Search for the cell housing the specified text and yield its [X, Y] center coordinate. 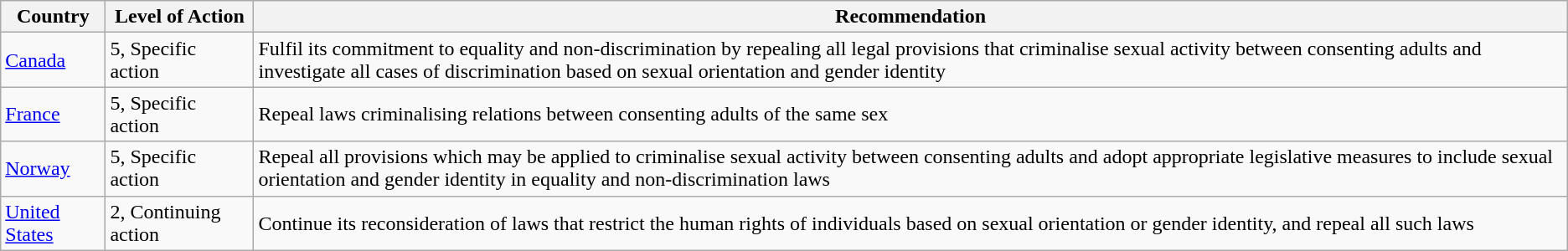
Canada [54, 60]
Level of Action [179, 17]
United States [54, 223]
2, Continuing action [179, 223]
Norway [54, 169]
France [54, 114]
Country [54, 17]
Repeal laws criminalising relations between consenting adults of the same sex [910, 114]
Recommendation [910, 17]
